Scan for the cell matching the given text and deliver its [x, y] coordinate at center. 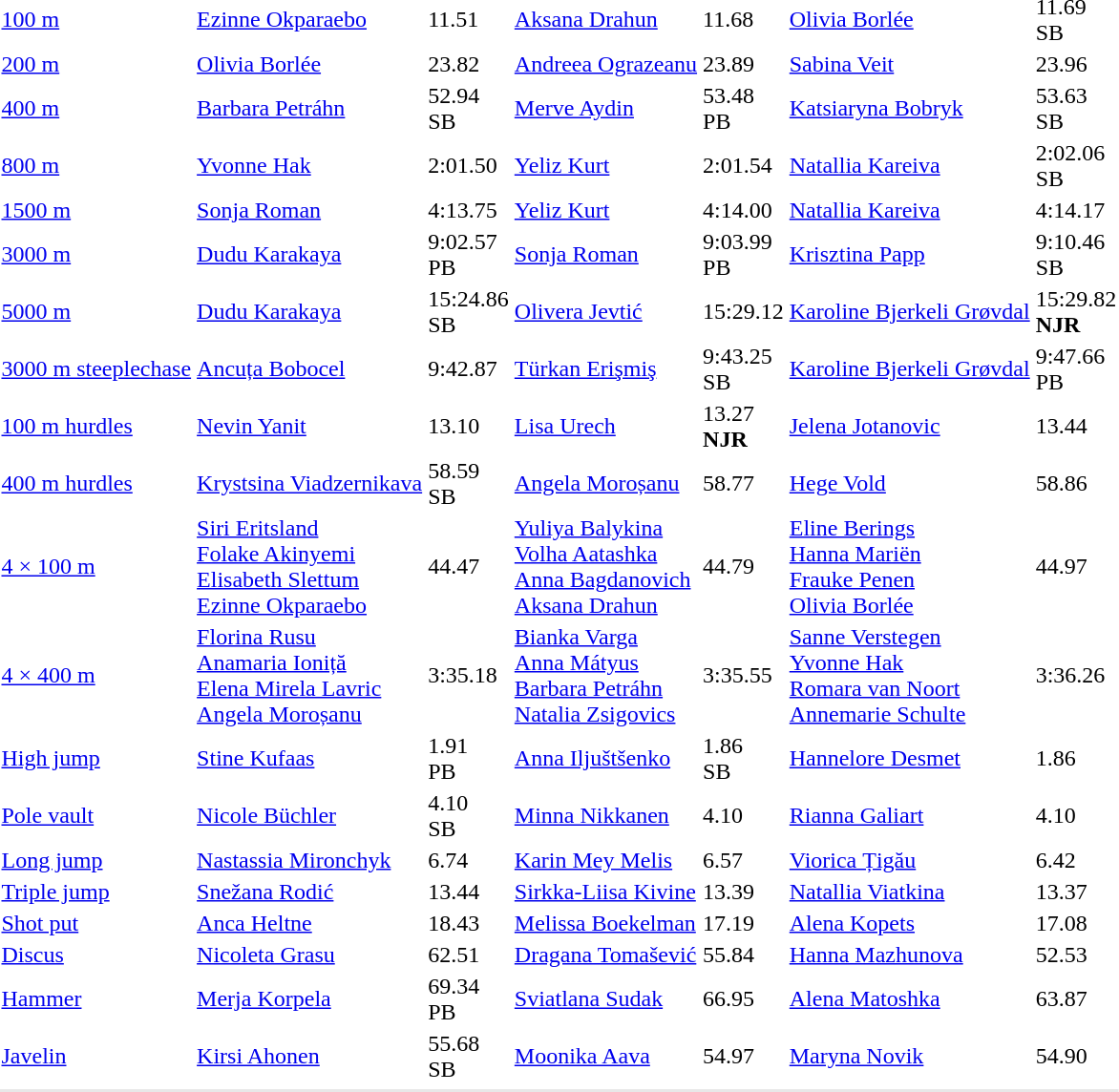
23.82 [469, 64]
9:43.25SB [744, 368]
Melissa Boekelman [605, 923]
Dragana Tomašević [605, 955]
9:10.46SB [1076, 254]
Katsiaryna Bobryk [909, 109]
Nicoleta Grasu [309, 955]
69.34PB [469, 998]
4 × 100 m [96, 567]
44.97 [1076, 567]
1.86SB [744, 758]
13.37 [1076, 892]
Pole vault [96, 815]
54.97 [744, 1056]
Anna Iljuštšenko [605, 758]
63.87 [1076, 998]
Hege Vold [909, 483]
44.79 [744, 567]
Long jump [96, 860]
Lisa Urech [605, 426]
Sabina Veit [909, 64]
3:35.18 [469, 676]
Türkan Erişmiş [605, 368]
Alena Matoshka [909, 998]
400 m hurdles [96, 483]
Hanna Mazhunova [909, 955]
15:29.82NJR [1076, 311]
Discus [96, 955]
Kirsi Ahonen [309, 1056]
Eline BeringsHanna MariënFrauke PenenOlivia Borlée [909, 567]
Minna Nikkanen [605, 815]
Maryna Novik [909, 1056]
44.47 [469, 567]
54.90 [1076, 1056]
3:35.55 [744, 676]
Siri EritslandFolake AkinyemiElisabeth SlettumEzinne Okparaebo [309, 567]
3000 m [96, 254]
3:36.26 [1076, 676]
4.10SB [469, 815]
58.86 [1076, 483]
Ancuța Bobocel [309, 368]
Stine Kufaas [309, 758]
Barbara Petráhn [309, 109]
13.39 [744, 892]
Karin Mey Melis [605, 860]
Yuliya BalykinaVolha AatashkaAnna Bagdanovich Aksana Drahun [605, 567]
4 × 400 m [96, 676]
17.08 [1076, 923]
Merja Korpela [309, 998]
100 m hurdles [96, 426]
52.53 [1076, 955]
52.94SB [469, 109]
Andreea Ograzeanu [605, 64]
Snežana Rodić [309, 892]
13.27NJR [744, 426]
Yvonne Hak [309, 166]
Hammer [96, 998]
15:24.86SB [469, 311]
2:01.50 [469, 166]
55.84 [744, 955]
Olivia Borlée [309, 64]
9:02.57PB [469, 254]
23.96 [1076, 64]
9:47.66PB [1076, 368]
4:13.75 [469, 210]
Viorica Țigău [909, 860]
Sviatlana Sudak [605, 998]
62.51 [469, 955]
Jelena Jotanovic [909, 426]
Krystsina Viadzernikava [309, 483]
Nicole Büchler [309, 815]
Moonika Aava [605, 1056]
4:14.17 [1076, 210]
53.48PB [744, 109]
200 m [96, 64]
Nastassia Mironchyk [309, 860]
Olivera Jevtić [605, 311]
3000 m steeplechase [96, 368]
Angela Moroșanu [605, 483]
Bianka VargaAnna MátyusBarbara PetráhnNatalia Zsigovics [605, 676]
1.91PB [469, 758]
6.57 [744, 860]
15:29.12 [744, 311]
Anca Heltne [309, 923]
Florina RusuAnamaria IonițăElena Mirela LavricAngela Moroșanu [309, 676]
9:03.99PB [744, 254]
Triple jump [96, 892]
Shot put [96, 923]
13.10 [469, 426]
800 m [96, 166]
18.43 [469, 923]
Merve Aydin [605, 109]
1500 m [96, 210]
Sirkka-Liisa Kivine [605, 892]
Hannelore Desmet [909, 758]
400 m [96, 109]
Krisztina Papp [909, 254]
2:02.06SB [1076, 166]
55.68SB [469, 1056]
6.74 [469, 860]
66.95 [744, 998]
Rianna Galiart [909, 815]
58.59SB [469, 483]
17.19 [744, 923]
2:01.54 [744, 166]
4:14.00 [744, 210]
58.77 [744, 483]
53.63SB [1076, 109]
23.89 [744, 64]
9:42.87 [469, 368]
6.42 [1076, 860]
5000 m [96, 311]
Javelin [96, 1056]
Sanne VerstegenYvonne HakRomara van NoortAnnemarie Schulte [909, 676]
Alena Kopets [909, 923]
1.86 [1076, 758]
Nevin Yanit [309, 426]
High jump [96, 758]
Natallia Viatkina [909, 892]
